Determine the (X, Y) coordinate at the center of the cell enclosing the given text.  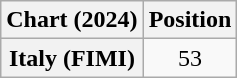
Chart (2024) (72, 20)
Italy (FIMI) (72, 58)
Position (190, 20)
53 (190, 58)
